Scan for the cell matching the given text and deliver its [X, Y] coordinate at center. 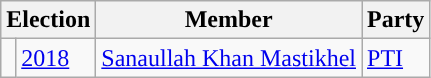
PTI [396, 58]
2018 [56, 58]
Member [229, 20]
Election [48, 20]
Sanaullah Khan Mastikhel [229, 58]
Party [396, 20]
